Provide the [X, Y] coordinate of the cell's center where the given text is located.  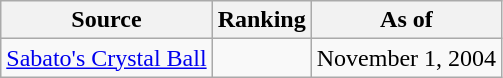
Ranking [262, 20]
November 1, 2004 [406, 58]
As of [406, 20]
Sabato's Crystal Ball [106, 58]
Source [106, 20]
